Find where the given text appears and provide that cell's center as [X, Y] coordinate. 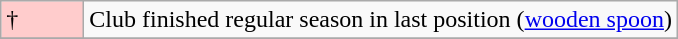
† [42, 20]
Club finished regular season in last position (wooden spoon) [381, 20]
